For the text-containing cell, return its midpoint in (x, y) coordinate format. 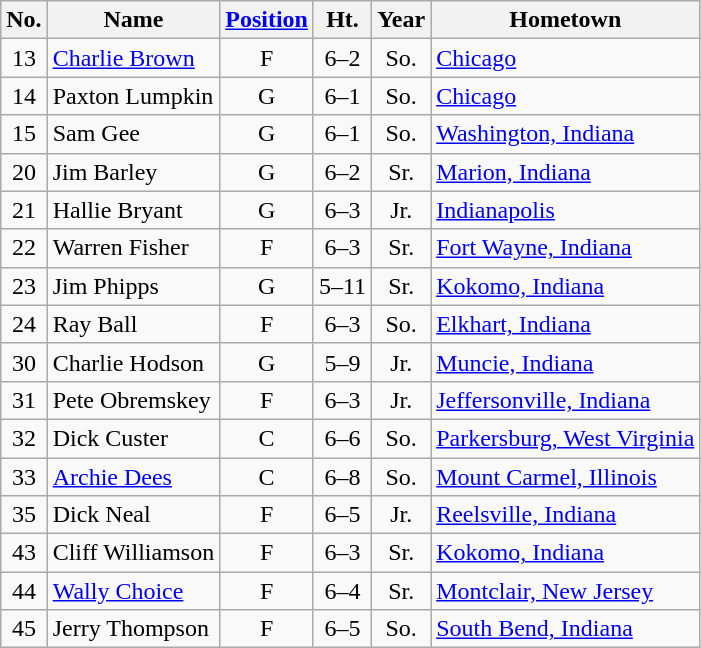
Pete Obremskey (134, 400)
43 (24, 553)
33 (24, 477)
13 (24, 58)
Archie Dees (134, 477)
6–6 (342, 438)
6–8 (342, 477)
Jim Phipps (134, 286)
Marion, Indiana (566, 172)
Dick Custer (134, 438)
15 (24, 134)
22 (24, 248)
Hometown (566, 20)
31 (24, 400)
5–9 (342, 362)
44 (24, 591)
Elkhart, Indiana (566, 324)
Ray Ball (134, 324)
Name (134, 20)
Position (267, 20)
Muncie, Indiana (566, 362)
Parkersburg, West Virginia (566, 438)
20 (24, 172)
Charlie Brown (134, 58)
Indianapolis (566, 210)
Warren Fisher (134, 248)
Jeffersonville, Indiana (566, 400)
Sam Gee (134, 134)
45 (24, 629)
No. (24, 20)
30 (24, 362)
South Bend, Indiana (566, 629)
Wally Choice (134, 591)
23 (24, 286)
6–4 (342, 591)
21 (24, 210)
Dick Neal (134, 515)
Mount Carmel, Illinois (566, 477)
Fort Wayne, Indiana (566, 248)
Washington, Indiana (566, 134)
Jim Barley (134, 172)
Hallie Bryant (134, 210)
Reelsville, Indiana (566, 515)
Charlie Hodson (134, 362)
32 (24, 438)
Ht. (342, 20)
5–11 (342, 286)
Montclair, New Jersey (566, 591)
14 (24, 96)
Paxton Lumpkin (134, 96)
Cliff Williamson (134, 553)
Year (402, 20)
24 (24, 324)
35 (24, 515)
Jerry Thompson (134, 629)
